Output the (X, Y) coordinate of the center of the cell containing the given text.  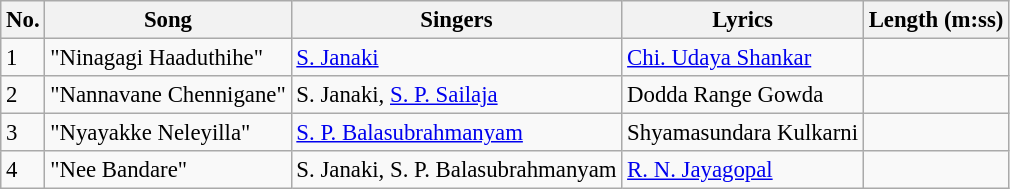
Singers (456, 20)
"Nyayakke Neleyilla" (168, 133)
S. P. Balasubrahmanyam (456, 133)
S. Janaki (456, 58)
3 (23, 133)
Chi. Udaya Shankar (743, 58)
"Nannavane Chennigane" (168, 95)
Song (168, 20)
R. N. Jayagopal (743, 170)
"Nee Bandare" (168, 170)
4 (23, 170)
S. Janaki, S. P. Sailaja (456, 95)
Shyamasundara Kulkarni (743, 133)
"Ninagagi Haaduthihe" (168, 58)
1 (23, 58)
S. Janaki, S. P. Balasubrahmanyam (456, 170)
Lyrics (743, 20)
Dodda Range Gowda (743, 95)
Length (m:ss) (936, 20)
No. (23, 20)
2 (23, 95)
